Output the [X, Y] coordinate of the center of the cell containing the given text.  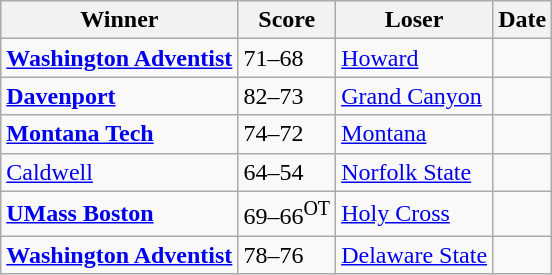
82–73 [287, 96]
Loser [414, 20]
Caldwell [120, 172]
UMass Boston [120, 214]
Montana Tech [120, 134]
71–68 [287, 58]
Montana [414, 134]
Davenport [120, 96]
Winner [120, 20]
Score [287, 20]
Norfolk State [414, 172]
78–76 [287, 255]
64–54 [287, 172]
Grand Canyon [414, 96]
Date [522, 20]
69–66OT [287, 214]
74–72 [287, 134]
Delaware State [414, 255]
Holy Cross [414, 214]
Howard [414, 58]
